Locate the cell with the specified text and output its (x, y) center coordinate. 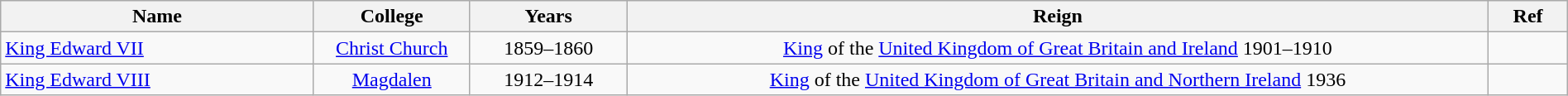
Christ Church (392, 48)
Name (157, 17)
Reign (1058, 17)
King Edward VIII (157, 79)
College (392, 17)
1912–1914 (547, 79)
King of the United Kingdom of Great Britain and Northern Ireland 1936 (1058, 79)
King of the United Kingdom of Great Britain and Ireland 1901–1910 (1058, 48)
Ref (1528, 17)
King Edward VII (157, 48)
Years (547, 17)
1859–1860 (547, 48)
Magdalen (392, 79)
